Detect which cell encompasses the target text, then output its (x, y) center coordinate. 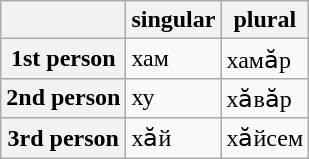
хӑй (174, 138)
singular (174, 20)
хам (174, 59)
хӑйсем (265, 138)
plural (265, 20)
ху (174, 98)
хамӑр (265, 59)
2nd person (64, 98)
хӑвӑр (265, 98)
3rd person (64, 138)
1st person (64, 59)
